Return (x, y) of the center of cell containing provided text 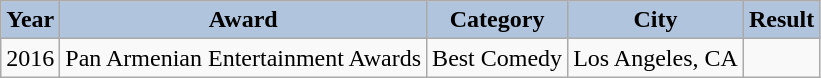
Los Angeles, CA (656, 58)
Result (781, 20)
2016 (30, 58)
Award (244, 20)
Year (30, 20)
Pan Armenian Entertainment Awards (244, 58)
Category (498, 20)
Best Comedy (498, 58)
City (656, 20)
